Identify which cell holds the provided text, then report its (X, Y) central coordinate. 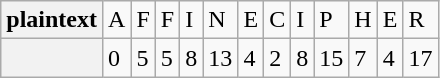
15 (332, 58)
0 (116, 58)
H (363, 20)
C (278, 20)
7 (363, 58)
R (420, 20)
P (332, 20)
N (220, 20)
2 (278, 58)
A (116, 20)
plaintext (52, 20)
13 (220, 58)
17 (420, 58)
